Search for the cell housing the specified text and yield its (x, y) center coordinate. 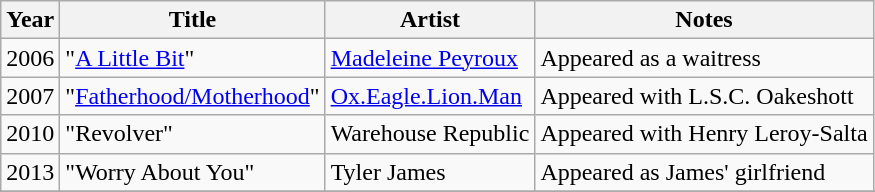
Artist (430, 20)
2007 (30, 96)
Appeared with Henry Leroy-Salta (704, 134)
"A Little Bit" (192, 58)
Title (192, 20)
"Worry About You" (192, 172)
2013 (30, 172)
Year (30, 20)
2010 (30, 134)
Warehouse Republic (430, 134)
"Revolver" (192, 134)
Appeared with L.S.C. Oakeshott (704, 96)
Madeleine Peyroux (430, 58)
Notes (704, 20)
2006 (30, 58)
Appeared as a waitress (704, 58)
Tyler James (430, 172)
Ox.Eagle.Lion.Man (430, 96)
"Fatherhood/Motherhood" (192, 96)
Appeared as James' girlfriend (704, 172)
